Return [X, Y] of the center of cell containing provided text 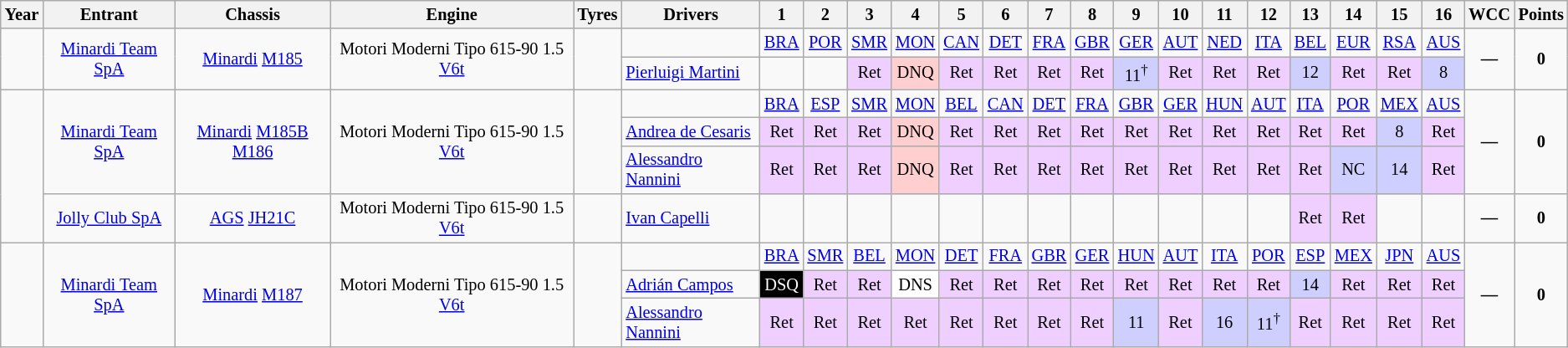
Entrant [109, 14]
5 [962, 14]
Andrea de Cesaris [691, 131]
7 [1050, 14]
Jolly Club SpA [109, 218]
Engine [452, 14]
NED [1224, 43]
Minardi M187 [253, 294]
NC [1353, 170]
6 [1005, 14]
AGS JH21C [253, 218]
4 [915, 14]
9 [1136, 14]
1 [782, 14]
Drivers [691, 14]
Adrián Campos [691, 284]
Ivan Capelli [691, 218]
Tyres [598, 14]
JPN [1400, 256]
WCC [1489, 14]
DNS [915, 284]
3 [870, 14]
EUR [1353, 43]
Minardi M185 [253, 59]
2 [825, 14]
Points [1541, 14]
15 [1400, 14]
10 [1181, 14]
DSQ [782, 284]
Chassis [253, 14]
RSA [1400, 43]
Pierluigi Martini [691, 74]
13 [1310, 14]
Minardi M185B M186 [253, 142]
Year [22, 14]
